Provide the (x, y) coordinate of the cell's center where the given text is located.  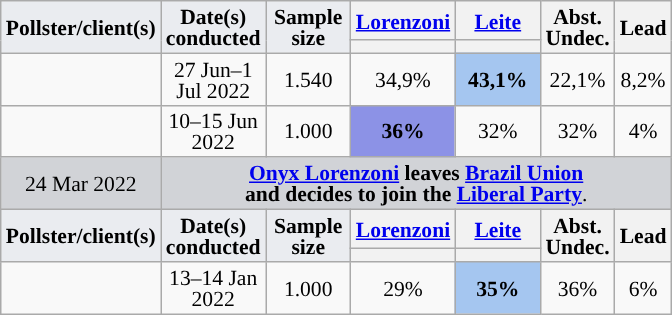
Onyx Lorenzoni leaves Brazil Union and decides to join the Liberal Party. (416, 184)
43,1% (498, 79)
13–14 Jan 2022 (214, 288)
24 Mar 2022 (81, 184)
1.540 (308, 79)
6% (644, 288)
10–15 Jun 2022 (214, 131)
34,9% (403, 79)
35% (498, 288)
22,1% (577, 79)
27 Jun–1 Jul 2022 (214, 79)
4% (644, 131)
29% (403, 288)
8,2% (644, 79)
